Return the (X, Y) coordinate for the center point of the cell that contains the specified text.  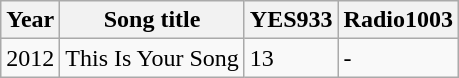
This Is Your Song (152, 58)
13 (291, 58)
Year (30, 20)
Radio1003 (398, 20)
- (398, 58)
Song title (152, 20)
2012 (30, 58)
YES933 (291, 20)
